Capture the cell that displays the provided text and extract its (X, Y) central coordinate. 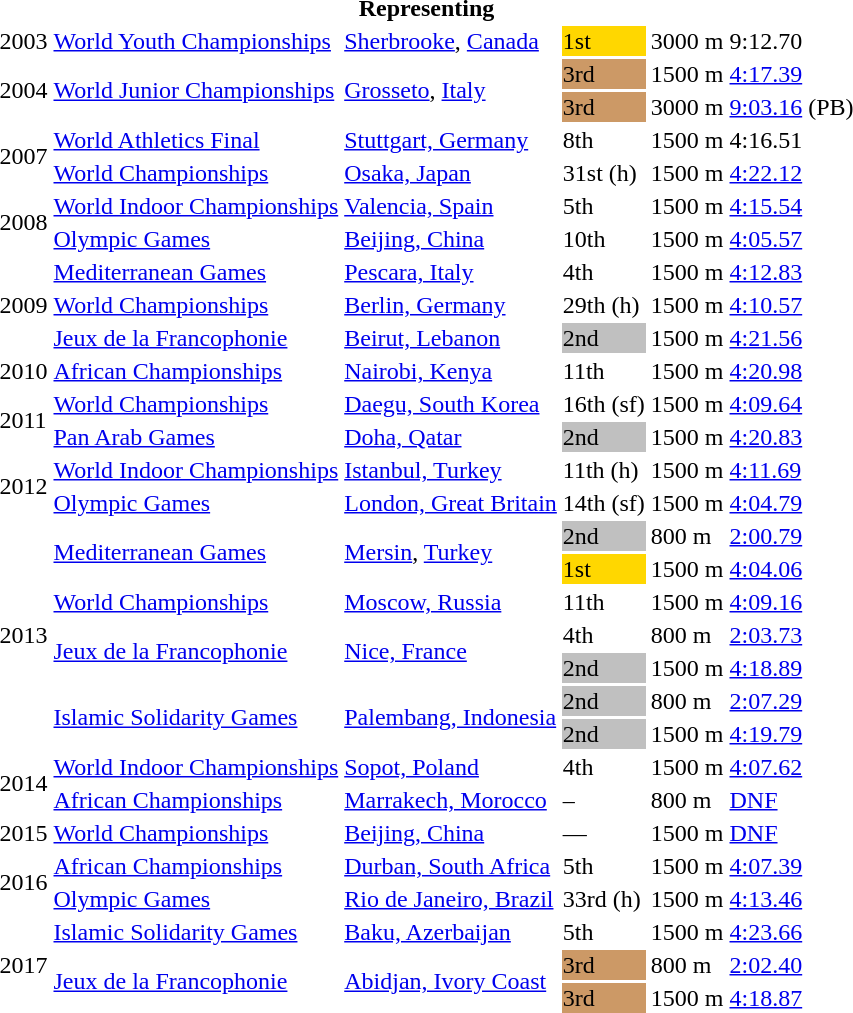
World Junior Championships (196, 90)
Moscow, Russia (451, 602)
Sopot, Poland (451, 767)
8th (604, 140)
Daegu, South Korea (451, 404)
— (604, 833)
31st (h) (604, 173)
Berlin, Germany (451, 305)
14th (sf) (604, 503)
Grosseto, Italy (451, 90)
Baku, Azerbaijan (451, 932)
World Youth Championships (196, 41)
11th (h) (604, 470)
Osaka, Japan (451, 173)
29th (h) (604, 305)
– (604, 800)
33rd (h) (604, 899)
Beirut, Lebanon (451, 338)
Doha, Qatar (451, 437)
Valencia, Spain (451, 206)
10th (604, 239)
Mersin, Turkey (451, 552)
Istanbul, Turkey (451, 470)
World Athletics Final (196, 140)
London, Great Britain (451, 503)
Durban, South Africa (451, 866)
Palembang, Indonesia (451, 718)
Pescara, Italy (451, 272)
Nice, France (451, 652)
Nairobi, Kenya (451, 371)
Stuttgart, Germany (451, 140)
Pan Arab Games (196, 437)
Sherbrooke, Canada (451, 41)
Marrakech, Morocco (451, 800)
Abidjan, Ivory Coast (451, 982)
Rio de Janeiro, Brazil (451, 899)
16th (sf) (604, 404)
